Return the (x, y) coordinate for the center point of the cell that contains the specified text.  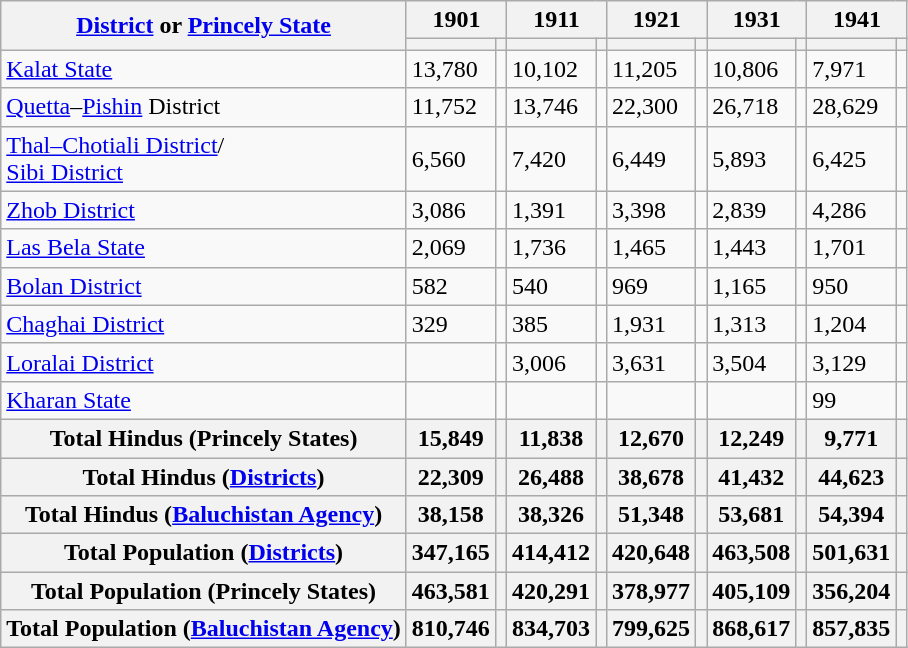
Chaghai District (204, 324)
857,835 (852, 629)
38,326 (550, 515)
Total Hindus (Princely States) (204, 438)
950 (852, 286)
2,069 (450, 248)
Total Population (Baluchistan Agency) (204, 629)
501,631 (852, 553)
3,398 (652, 210)
Total Population (Districts) (204, 553)
6,560 (450, 158)
4,286 (852, 210)
Quetta–Pishin District (204, 107)
22,309 (450, 477)
41,432 (752, 477)
26,488 (550, 477)
12,670 (652, 438)
Zhob District (204, 210)
Total Hindus (Districts) (204, 477)
44,623 (852, 477)
7,420 (550, 158)
22,300 (652, 107)
385 (550, 324)
405,109 (752, 591)
District or Princely State (204, 26)
10,806 (752, 69)
1,465 (652, 248)
1,391 (550, 210)
54,394 (852, 515)
11,205 (652, 69)
Las Bela State (204, 248)
414,412 (550, 553)
7,971 (852, 69)
868,617 (752, 629)
1,313 (752, 324)
378,977 (652, 591)
1,204 (852, 324)
15,849 (450, 438)
540 (550, 286)
969 (652, 286)
1,736 (550, 248)
420,291 (550, 591)
13,746 (550, 107)
3,129 (852, 362)
810,746 (450, 629)
5,893 (752, 158)
Thal–Chotiali District/Sibi District (204, 158)
463,581 (450, 591)
3,504 (752, 362)
Kalat State (204, 69)
38,158 (450, 515)
347,165 (450, 553)
582 (450, 286)
Kharan State (204, 400)
420,648 (652, 553)
12,249 (752, 438)
356,204 (852, 591)
799,625 (652, 629)
38,678 (652, 477)
1,701 (852, 248)
Total Hindus (Baluchistan Agency) (204, 515)
11,752 (450, 107)
1,443 (752, 248)
329 (450, 324)
3,631 (652, 362)
3,086 (450, 210)
Loralai District (204, 362)
1931 (757, 20)
2,839 (752, 210)
1,165 (752, 286)
463,508 (752, 553)
26,718 (752, 107)
9,771 (852, 438)
28,629 (852, 107)
1,931 (652, 324)
10,102 (550, 69)
99 (852, 400)
1901 (456, 20)
3,006 (550, 362)
834,703 (550, 629)
11,838 (550, 438)
Bolan District (204, 286)
1911 (556, 20)
51,348 (652, 515)
1921 (657, 20)
6,449 (652, 158)
53,681 (752, 515)
6,425 (852, 158)
Total Population (Princely States) (204, 591)
1941 (857, 20)
13,780 (450, 69)
